Detect which cell encompasses the target text, then output its [x, y] center coordinate. 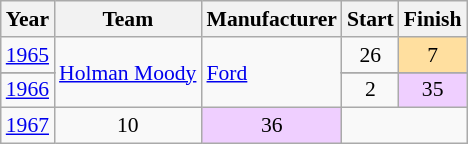
2 [370, 90]
36 [271, 126]
1967 [28, 126]
Manufacturer [271, 19]
1965 [28, 55]
Year [28, 19]
Team [128, 19]
10 [128, 126]
Start [370, 19]
26 [370, 55]
Finish [433, 19]
7 [433, 55]
Holman Moody [128, 72]
Ford [271, 72]
1966 [28, 90]
35 [433, 90]
